Pinpoint the cell where the given text exists, returning its [X, Y] midpoint coordinate. 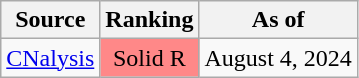
Ranking [150, 20]
Solid R [150, 58]
CNalysis [50, 58]
August 4, 2024 [278, 58]
Source [50, 20]
As of [278, 20]
